Scan for the cell matching the given text and deliver its [X, Y] coordinate at center. 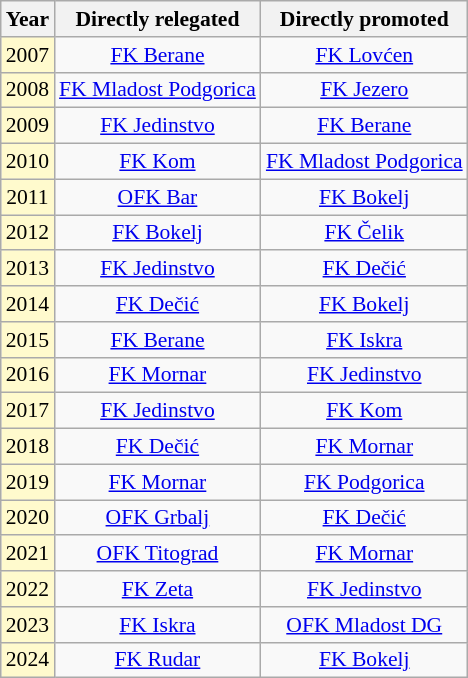
2012 [28, 233]
2008 [28, 90]
2010 [28, 162]
2023 [28, 625]
2024 [28, 660]
2009 [28, 126]
FK Rudar [158, 660]
2015 [28, 340]
OFK Bar [158, 197]
2022 [28, 589]
2020 [28, 518]
2019 [28, 482]
2016 [28, 375]
2013 [28, 269]
2007 [28, 55]
FK Podgorica [364, 482]
OFK Mladost DG [364, 625]
Year [28, 19]
FK Lovćen [364, 55]
2014 [28, 304]
Directly promoted [364, 19]
2011 [28, 197]
OFK Grbalj [158, 518]
FK Jezero [364, 90]
2018 [28, 447]
2017 [28, 411]
FK Čelik [364, 233]
OFK Titograd [158, 554]
Directly relegated [158, 19]
FK Zeta [158, 589]
2021 [28, 554]
